From the cell containing the given text, extract its center point as [X, Y] coordinate. 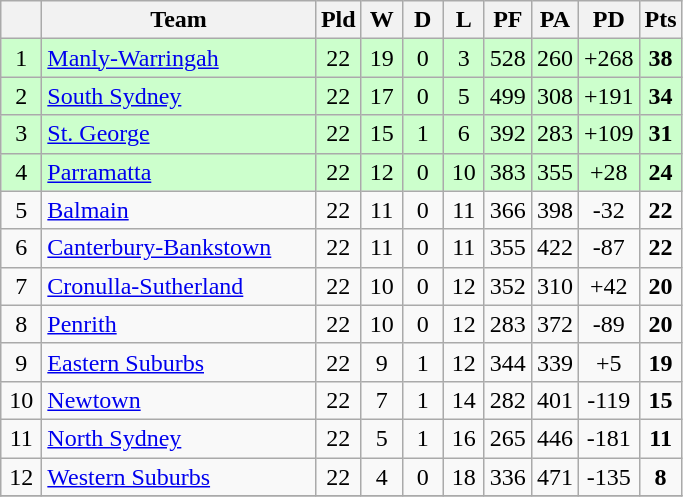
282 [508, 400]
PD [608, 20]
Manly-Warringah [179, 58]
Canterbury-Bankstown [179, 248]
Pts [660, 20]
South Sydney [179, 96]
265 [508, 438]
+42 [608, 286]
-89 [608, 324]
260 [554, 58]
+109 [608, 134]
24 [660, 172]
38 [660, 58]
-181 [608, 438]
Parramatta [179, 172]
392 [508, 134]
34 [660, 96]
352 [508, 286]
D [422, 20]
St. George [179, 134]
PA [554, 20]
Newtown [179, 400]
Balmain [179, 210]
PF [508, 20]
L [464, 20]
+268 [608, 58]
Team [179, 20]
401 [554, 400]
344 [508, 362]
14 [464, 400]
2 [22, 96]
Penrith [179, 324]
31 [660, 134]
+191 [608, 96]
499 [508, 96]
17 [382, 96]
-32 [608, 210]
339 [554, 362]
383 [508, 172]
366 [508, 210]
W [382, 20]
446 [554, 438]
528 [508, 58]
North Sydney [179, 438]
-87 [608, 248]
Western Suburbs [179, 477]
422 [554, 248]
16 [464, 438]
372 [554, 324]
310 [554, 286]
-135 [608, 477]
-119 [608, 400]
18 [464, 477]
336 [508, 477]
308 [554, 96]
Pld [338, 20]
471 [554, 477]
+28 [608, 172]
Cronulla-Sutherland [179, 286]
+5 [608, 362]
398 [554, 210]
Eastern Suburbs [179, 362]
